Find where the given text appears and provide that cell's center as [x, y] coordinate. 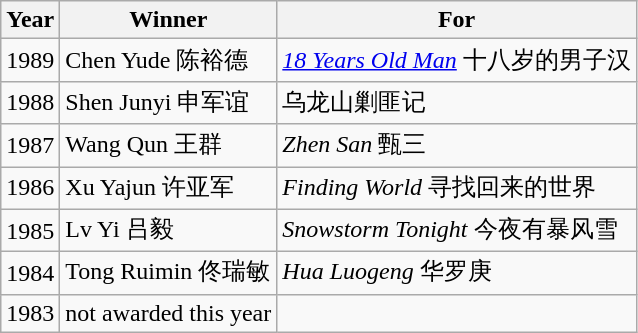
Finding World 寻找回来的世界 [457, 188]
Tong Ruimin 佟瑞敏 [168, 274]
18 Years Old Man 十八岁的男子汉 [457, 60]
Snowstorm Tonight 今夜有暴风雪 [457, 230]
Chen Yude 陈裕德 [168, 60]
乌龙山剿匪记 [457, 102]
Xu Yajun 许亚军 [168, 188]
1985 [30, 230]
Lv Yi 吕毅 [168, 230]
1986 [30, 188]
1988 [30, 102]
1989 [30, 60]
1983 [30, 313]
Wang Qun 王群 [168, 146]
Winner [168, 20]
For [457, 20]
Year [30, 20]
not awarded this year [168, 313]
1984 [30, 274]
1987 [30, 146]
Hua Luogeng 华罗庚 [457, 274]
Shen Junyi 申军谊 [168, 102]
Zhen San 甄三 [457, 146]
